Detect which cell encompasses the target text, then output its [x, y] center coordinate. 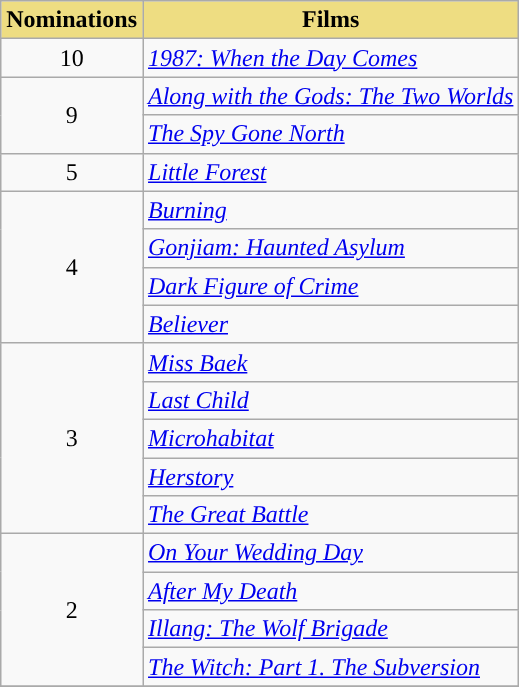
4 [72, 267]
Microhabitat [330, 438]
10 [72, 58]
Films [330, 20]
After My Death [330, 591]
Last Child [330, 400]
Little Forest [330, 172]
Miss Baek [330, 362]
Believer [330, 324]
The Spy Gone North [330, 134]
On Your Wedding Day [330, 553]
Along with the Gods: The Two Worlds [330, 96]
The Great Battle [330, 515]
Herstory [330, 477]
5 [72, 172]
Dark Figure of Crime [330, 286]
Illang: The Wolf Brigade [330, 629]
2 [72, 610]
9 [72, 115]
Gonjiam: Haunted Asylum [330, 248]
The Witch: Part 1. The Subversion [330, 667]
3 [72, 438]
Burning [330, 210]
Nominations [72, 20]
1987: When the Day Comes [330, 58]
